Determine the (x, y) coordinate at the center of the cell enclosing the given text.  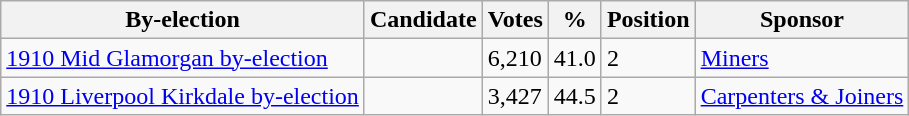
Candidate (423, 20)
% (574, 20)
44.5 (574, 96)
1910 Liverpool Kirkdale by-election (183, 96)
Miners (802, 58)
6,210 (515, 58)
Carpenters & Joiners (802, 96)
Sponsor (802, 20)
1910 Mid Glamorgan by-election (183, 58)
41.0 (574, 58)
Position (648, 20)
Votes (515, 20)
3,427 (515, 96)
By-election (183, 20)
